Return (x, y) of the center of cell containing provided text 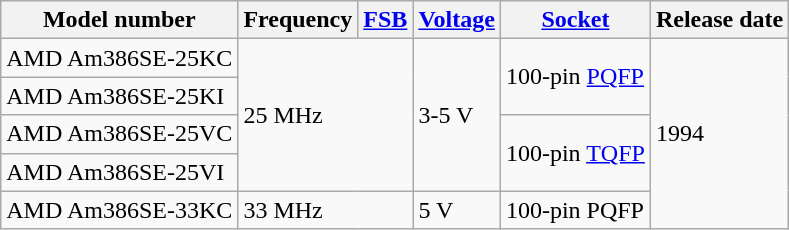
3-5 V (457, 115)
AMD Am386SE-33KC (120, 210)
5 V (457, 210)
33 MHz (326, 210)
Frequency (298, 20)
Voltage (457, 20)
100-pin TQFP (575, 153)
Socket (575, 20)
FSB (386, 20)
1994 (719, 134)
AMD Am386SE-25VC (120, 134)
AMD Am386SE-25KC (120, 58)
AMD Am386SE-25VI (120, 172)
25 MHz (326, 115)
Release date (719, 20)
Model number (120, 20)
AMD Am386SE-25KI (120, 96)
